Search for the cell housing the specified text and yield its [x, y] center coordinate. 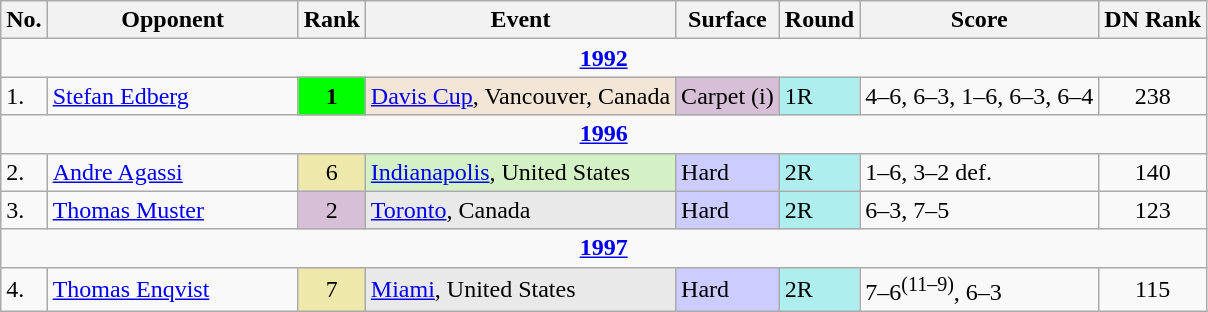
1R [819, 96]
6 [332, 172]
Toronto, Canada [520, 210]
Andre Agassi [172, 172]
DN Rank [1153, 20]
Stefan Edberg [172, 96]
1992 [604, 58]
Event [520, 20]
6–3, 7–5 [980, 210]
Rank [332, 20]
1997 [604, 248]
3. [24, 210]
Miami, United States [520, 290]
Opponent [172, 20]
140 [1153, 172]
Score [980, 20]
2. [24, 172]
7 [332, 290]
115 [1153, 290]
2 [332, 210]
Carpet (i) [728, 96]
238 [1153, 96]
123 [1153, 210]
4. [24, 290]
7–6(11–9), 6–3 [980, 290]
Thomas Enqvist [172, 290]
Round [819, 20]
Davis Cup, Vancouver, Canada [520, 96]
Surface [728, 20]
1–6, 3–2 def. [980, 172]
4–6, 6–3, 1–6, 6–3, 6–4 [980, 96]
1. [24, 96]
No. [24, 20]
1 [332, 96]
1996 [604, 134]
Thomas Muster [172, 210]
Indianapolis, United States [520, 172]
